Output the [x, y] coordinate of the center of the cell containing the given text.  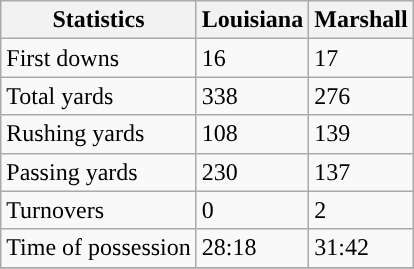
Passing yards [99, 172]
Time of possession [99, 248]
Total yards [99, 96]
137 [361, 172]
108 [252, 134]
2 [361, 210]
338 [252, 96]
Rushing yards [99, 134]
Louisiana [252, 20]
276 [361, 96]
28:18 [252, 248]
139 [361, 134]
17 [361, 58]
230 [252, 172]
Marshall [361, 20]
Statistics [99, 20]
Turnovers [99, 210]
16 [252, 58]
First downs [99, 58]
31:42 [361, 248]
0 [252, 210]
